Search for the cell housing the specified text and yield its (X, Y) center coordinate. 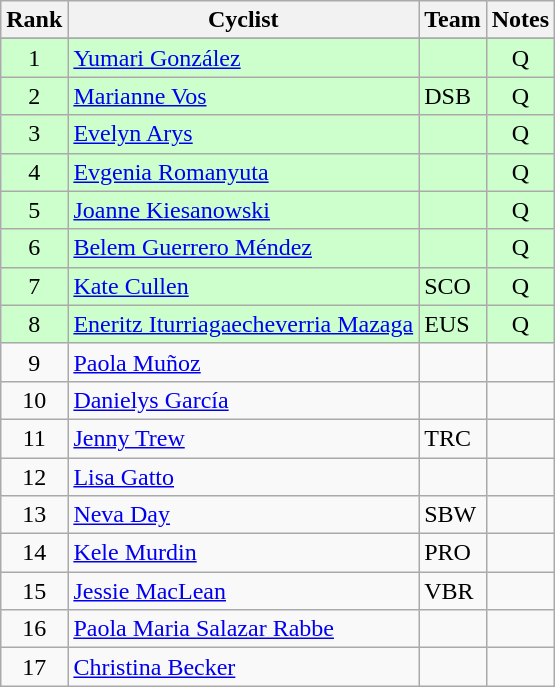
Neva Day (244, 515)
Cyclist (244, 20)
3 (34, 134)
SBW (453, 515)
11 (34, 438)
1 (34, 58)
14 (34, 553)
2 (34, 96)
EUS (453, 324)
Team (453, 20)
Jessie MacLean (244, 591)
10 (34, 400)
17 (34, 667)
9 (34, 362)
PRO (453, 553)
DSB (453, 96)
SCO (453, 286)
Notes (520, 20)
Eneritz Iturriagaecheverria Mazaga (244, 324)
Rank (34, 20)
Paola Muñoz (244, 362)
Danielys García (244, 400)
6 (34, 248)
12 (34, 477)
TRC (453, 438)
Evelyn Arys (244, 134)
15 (34, 591)
Christina Becker (244, 667)
8 (34, 324)
5 (34, 210)
Joanne Kiesanowski (244, 210)
Yumari González (244, 58)
Jenny Trew (244, 438)
7 (34, 286)
Kele Murdin (244, 553)
Kate Cullen (244, 286)
Evgenia Romanyuta (244, 172)
Lisa Gatto (244, 477)
4 (34, 172)
Belem Guerrero Méndez (244, 248)
16 (34, 629)
13 (34, 515)
Paola Maria Salazar Rabbe (244, 629)
VBR (453, 591)
Marianne Vos (244, 96)
